Output the [x, y] coordinate of the center of the cell containing the given text.  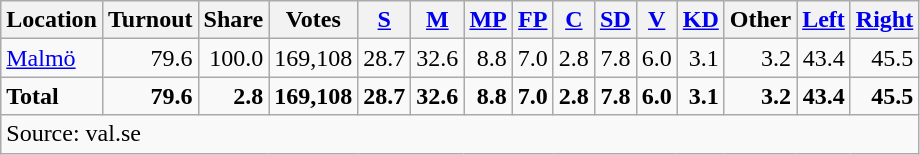
V [656, 20]
100.0 [234, 58]
MP [488, 20]
Turnout [150, 20]
Malmö [52, 58]
S [384, 20]
M [438, 20]
Share [234, 20]
FP [532, 20]
C [574, 20]
Left [824, 20]
Votes [314, 20]
Location [52, 20]
Other [760, 20]
Total [52, 96]
Source: val.se [460, 134]
SD [615, 20]
KD [700, 20]
Right [884, 20]
